Find where the given text appears and provide that cell's center as [x, y] coordinate. 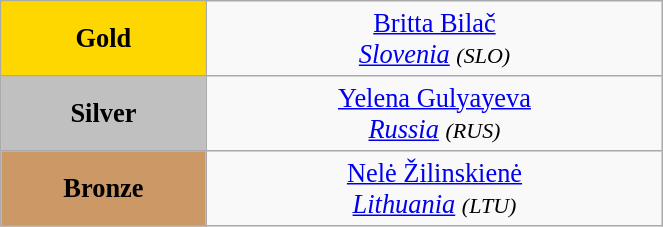
Nelė ŽilinskienėLithuania (LTU) [434, 188]
Silver [104, 112]
Yelena GulyayevaRussia (RUS) [434, 112]
Gold [104, 38]
Britta BilačSlovenia (SLO) [434, 38]
Bronze [104, 188]
